Search for the cell housing the specified text and yield its (x, y) center coordinate. 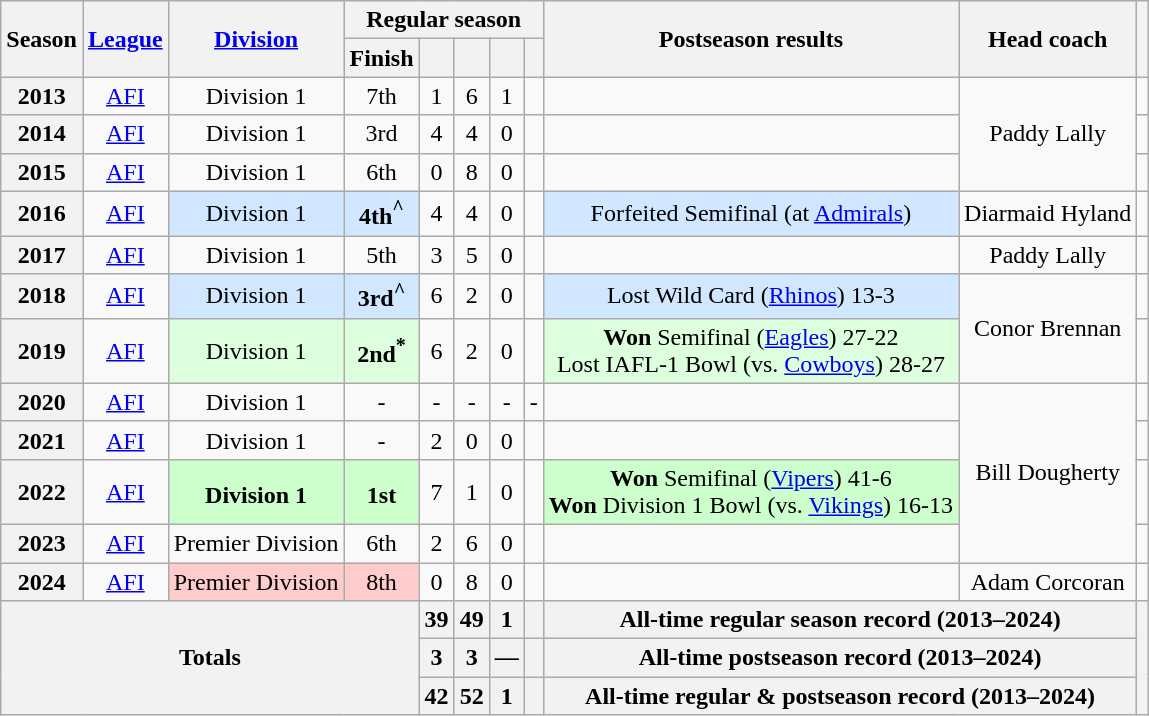
2021 (42, 440)
All-time postseason record (2013–2024) (840, 658)
Head coach (1048, 39)
39 (436, 620)
2022 (42, 492)
Won Semifinal (Vipers) 41-6Won Division 1 Bowl (vs. Vikings) 16-13 (750, 492)
Won Semifinal (Eagles) 27-22Lost IAFL-1 Bowl (vs. Cowboys) 28-27 (750, 350)
2016 (42, 214)
2017 (42, 255)
League (125, 39)
Division (256, 39)
Bill Dougherty (1048, 472)
3rd (382, 134)
3rd^ (382, 296)
Finish (382, 58)
All-time regular season record (2013–2024) (840, 620)
Regular season (444, 20)
2023 (42, 543)
5 (472, 255)
All-time regular & postseason record (2013–2024) (840, 696)
2014 (42, 134)
42 (436, 696)
8th (382, 582)
2020 (42, 402)
Diarmaid Hyland (1048, 214)
— (506, 658)
Season (42, 39)
2019 (42, 350)
7 (436, 492)
2013 (42, 96)
52 (472, 696)
4th^ (382, 214)
Adam Corcoran (1048, 582)
2018 (42, 296)
2024 (42, 582)
5th (382, 255)
49 (472, 620)
Conor Brennan (1048, 329)
Forfeited Semifinal (at Admirals) (750, 214)
Postseason results (750, 39)
2015 (42, 172)
2nd* (382, 350)
1st (382, 492)
7th (382, 96)
Lost Wild Card (Rhinos) 13-3 (750, 296)
Totals (210, 658)
